Return (x, y) of the center of cell containing provided text 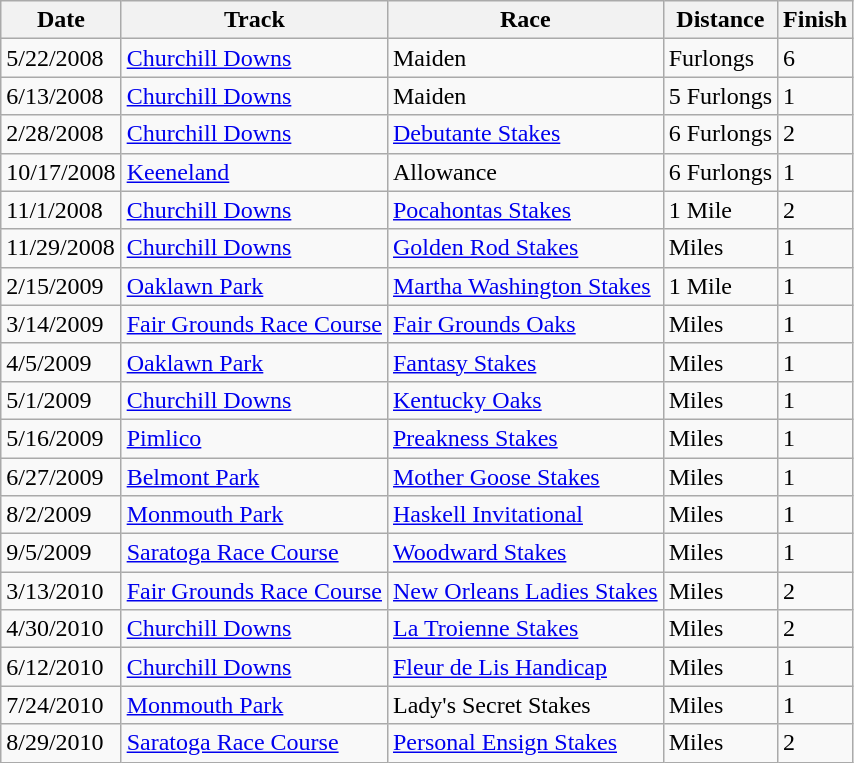
Fantasy Stakes (525, 362)
La Troienne Stakes (525, 629)
6/27/2009 (61, 477)
Preakness Stakes (525, 438)
5/16/2009 (61, 438)
11/29/2008 (61, 248)
7/24/2010 (61, 705)
8/29/2010 (61, 743)
Mother Goose Stakes (525, 477)
Fair Grounds Oaks (525, 324)
Date (61, 20)
3/14/2009 (61, 324)
3/13/2010 (61, 591)
6 (816, 58)
Kentucky Oaks (525, 400)
2/15/2009 (61, 286)
Lady's Secret Stakes (525, 705)
5/1/2009 (61, 400)
11/1/2008 (61, 210)
Race (525, 20)
Woodward Stakes (525, 553)
Track (254, 20)
4/5/2009 (61, 362)
Keeneland (254, 172)
5/22/2008 (61, 58)
Golden Rod Stakes (525, 248)
Pocahontas Stakes (525, 210)
2/28/2008 (61, 134)
Pimlico (254, 438)
Haskell Invitational (525, 515)
5 Furlongs (720, 96)
Martha Washington Stakes (525, 286)
Distance (720, 20)
Finish (816, 20)
Personal Ensign Stakes (525, 743)
9/5/2009 (61, 553)
Allowance (525, 172)
Fleur de Lis Handicap (525, 667)
6/13/2008 (61, 96)
8/2/2009 (61, 515)
6/12/2010 (61, 667)
New Orleans Ladies Stakes (525, 591)
10/17/2008 (61, 172)
Belmont Park (254, 477)
4/30/2010 (61, 629)
Furlongs (720, 58)
Debutante Stakes (525, 134)
